Find where the given text appears and provide that cell's center as [X, Y] coordinate. 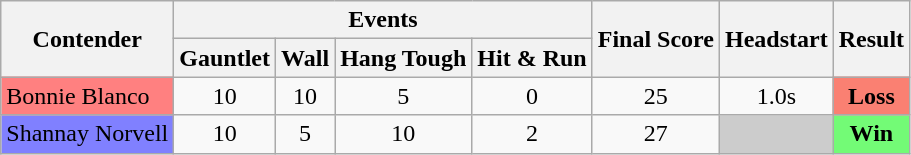
1.0s [776, 96]
Hang Tough [404, 58]
2 [532, 134]
27 [656, 134]
Hit & Run [532, 58]
Headstart [776, 39]
Wall [306, 58]
Result [871, 39]
Gauntlet [225, 58]
Win [871, 134]
Shannay Norvell [88, 134]
0 [532, 96]
Bonnie Blanco [88, 96]
Contender [88, 39]
Loss [871, 96]
Events [383, 20]
Final Score [656, 39]
25 [656, 96]
